From the cell containing the given text, extract its center point as [X, Y] coordinate. 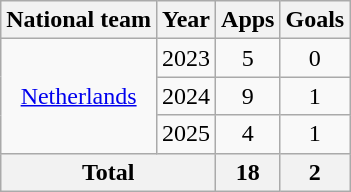
Year [186, 20]
Goals [315, 20]
2023 [186, 58]
2 [315, 172]
2025 [186, 134]
0 [315, 58]
Total [108, 172]
18 [248, 172]
9 [248, 96]
4 [248, 134]
5 [248, 58]
Netherlands [79, 96]
Apps [248, 20]
2024 [186, 96]
National team [79, 20]
